Scan for the cell matching the given text and deliver its [x, y] coordinate at center. 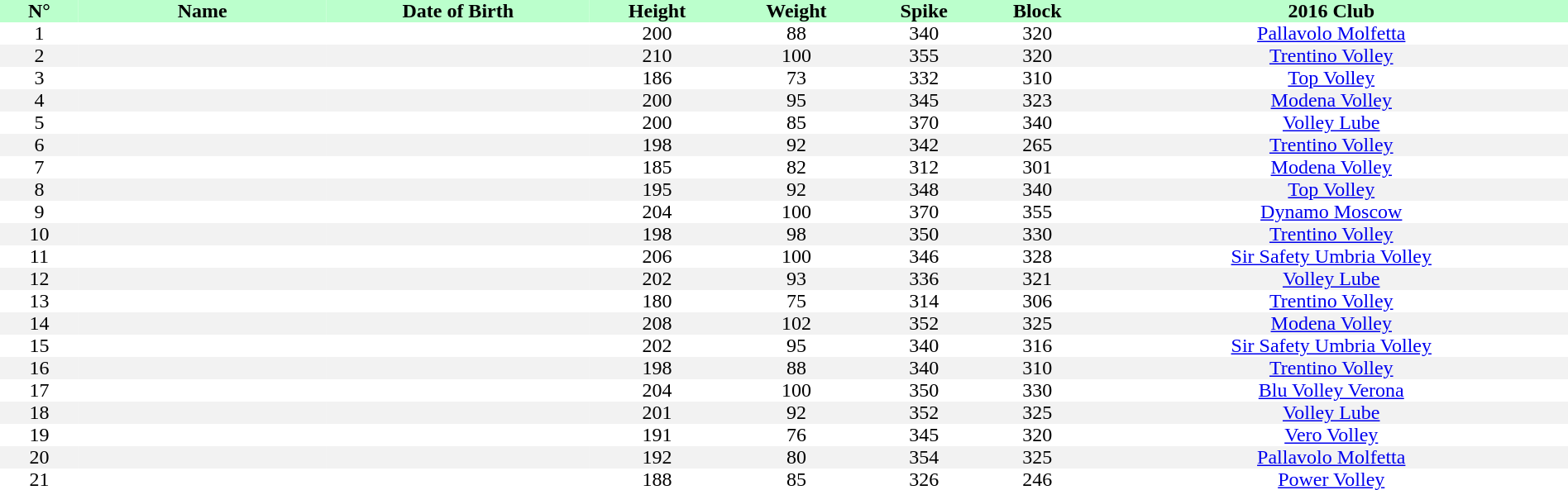
191 [657, 435]
323 [1037, 101]
195 [657, 190]
14 [40, 324]
76 [796, 435]
Blu Volley Verona [1331, 390]
8 [40, 190]
328 [1037, 256]
10 [40, 235]
Height [657, 12]
Vero Volley [1331, 435]
185 [657, 167]
12 [40, 279]
98 [796, 235]
192 [657, 458]
301 [1037, 167]
16 [40, 369]
75 [796, 301]
102 [796, 324]
348 [925, 190]
Block [1037, 12]
2 [40, 56]
306 [1037, 301]
15 [40, 345]
354 [925, 458]
1 [40, 33]
265 [1037, 145]
80 [796, 458]
346 [925, 256]
73 [796, 78]
186 [657, 78]
316 [1037, 345]
2016 Club [1331, 12]
9 [40, 212]
5 [40, 122]
Date of Birth [458, 12]
85 [796, 122]
336 [925, 279]
18 [40, 413]
Weight [796, 12]
82 [796, 167]
208 [657, 324]
93 [796, 279]
4 [40, 101]
3 [40, 78]
Spike [925, 12]
180 [657, 301]
201 [657, 413]
13 [40, 301]
17 [40, 390]
20 [40, 458]
7 [40, 167]
321 [1037, 279]
Dynamo Moscow [1331, 212]
N° [40, 12]
314 [925, 301]
11 [40, 256]
6 [40, 145]
210 [657, 56]
342 [925, 145]
332 [925, 78]
Name [203, 12]
206 [657, 256]
312 [925, 167]
19 [40, 435]
